From the cell containing the given text, extract its center point as (X, Y) coordinate. 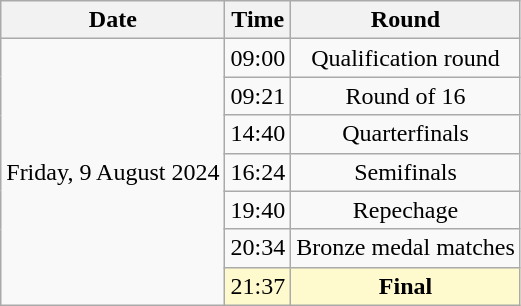
Repechage (406, 210)
09:21 (258, 96)
Qualification round (406, 58)
Date (113, 20)
Time (258, 20)
21:37 (258, 286)
19:40 (258, 210)
09:00 (258, 58)
Final (406, 286)
Quarterfinals (406, 134)
14:40 (258, 134)
Semifinals (406, 172)
16:24 (258, 172)
20:34 (258, 248)
Round of 16 (406, 96)
Round (406, 20)
Friday, 9 August 2024 (113, 172)
Bronze medal matches (406, 248)
